Return the [x, y] coordinate for the center point of the cell that contains the specified text.  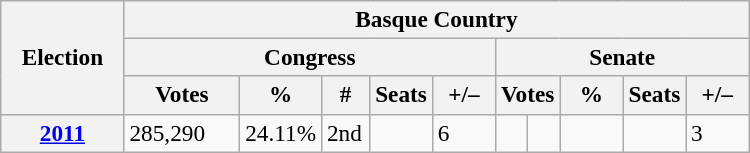
2011 [62, 133]
# [345, 95]
3 [718, 133]
Congress [310, 57]
6 [464, 133]
285,290 [182, 133]
Senate [622, 57]
2nd [345, 133]
Election [62, 56]
24.11% [281, 133]
Basque Country [436, 19]
